Capture the cell that displays the provided text and extract its (x, y) central coordinate. 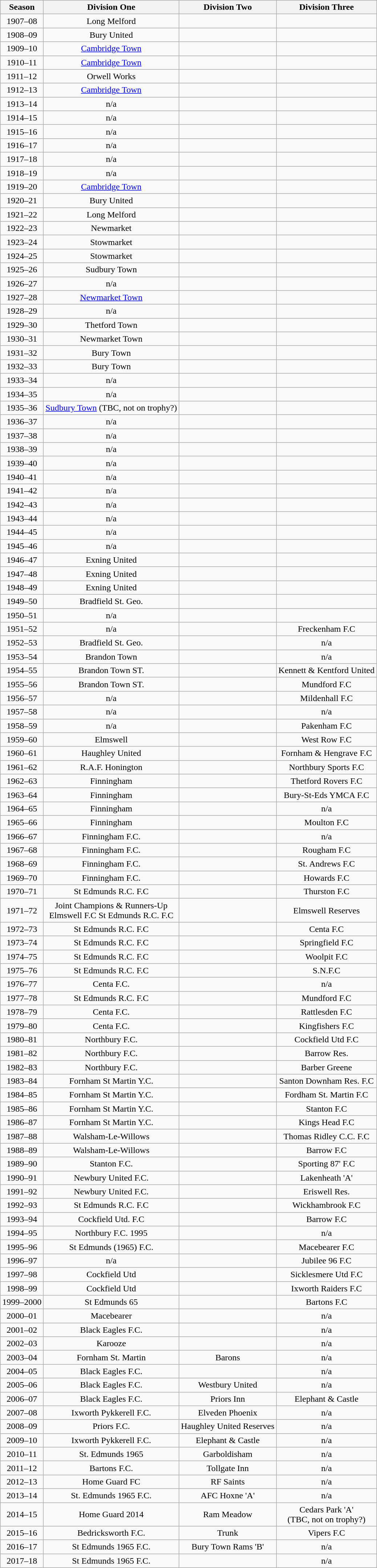
1948–49 (22, 587)
1919–20 (22, 187)
1956–57 (22, 698)
1950–51 (22, 615)
2012–13 (22, 1482)
Moulton F.C (327, 822)
Bury-St-Eds YMCA F.C (327, 795)
Lakenheath 'A' (327, 1178)
Ixworth Raiders F.C (327, 1288)
1952–53 (22, 643)
1934–35 (22, 394)
Elmswell Reserves (327, 911)
Haughley United Reserves (228, 1426)
1969–70 (22, 878)
2003–04 (22, 1357)
Macebearer (111, 1316)
Springfield F.C (327, 943)
Sudbury Town (TBC, not on trophy?) (111, 408)
2007–08 (22, 1413)
1926–27 (22, 284)
Cockfield Utd. F.C (111, 1219)
1931–32 (22, 353)
2015–16 (22, 1533)
2010–11 (22, 1454)
Bedricksworth F.C. (111, 1533)
1954–55 (22, 671)
1988–89 (22, 1150)
Home Guard FC (111, 1482)
Thurston F.C (327, 892)
Santon Downham Res. F.C (327, 1081)
Mildenhall F.C (327, 698)
1991–92 (22, 1192)
St Edmunds (1965) F.C. (111, 1247)
Macebearer F.C (327, 1247)
Stanton F.C. (111, 1164)
2002–03 (22, 1344)
St. Edmunds 1965 F.C. (111, 1495)
1960–61 (22, 753)
1999–2000 (22, 1302)
1966–67 (22, 836)
1972–73 (22, 929)
Tollgate Inn (228, 1468)
Pakenham F.C (327, 726)
Northbury Sports F.C (327, 767)
1961–62 (22, 767)
Trunk (228, 1533)
1958–59 (22, 726)
Howards F.C (327, 878)
1945–46 (22, 546)
St. Andrews F.C (327, 864)
1909–10 (22, 49)
2014–15 (22, 1514)
1927–28 (22, 297)
1937–38 (22, 436)
1923–24 (22, 242)
1959–60 (22, 740)
1997–98 (22, 1274)
1932–33 (22, 366)
1949–50 (22, 601)
AFC Hoxne 'A' (228, 1495)
1987–88 (22, 1136)
1982–83 (22, 1067)
Woolpit F.C (327, 957)
Sudbury Town (111, 270)
Division One (111, 7)
1920–21 (22, 201)
Vipers F.C (327, 1533)
1936–37 (22, 422)
2000–01 (22, 1316)
2005–06 (22, 1385)
1994–95 (22, 1233)
Rougham F.C (327, 850)
Centa F.C (327, 929)
1985–86 (22, 1109)
S.N.F.C (327, 970)
1922–23 (22, 228)
Bartons F.C. (111, 1468)
1924–25 (22, 256)
Division Three (327, 7)
1913–14 (22, 104)
Season (22, 7)
Thetford Town (111, 325)
1990–91 (22, 1178)
1925–26 (22, 270)
Eriswell Res. (327, 1192)
1916–17 (22, 145)
1983–84 (22, 1081)
Bury Town Rams 'B' (228, 1547)
Newmarket (111, 228)
Rattlesden F.C (327, 1012)
1910–11 (22, 62)
1981–82 (22, 1053)
1930–31 (22, 339)
2006–07 (22, 1399)
Orwell Works (111, 76)
Priors F.C. (111, 1426)
1977–78 (22, 998)
Elmswell (111, 740)
2013–14 (22, 1495)
Northbury F.C. 1995 (111, 1233)
1940–41 (22, 477)
Westbury United (228, 1385)
1980–81 (22, 1039)
Karooze (111, 1344)
2001–02 (22, 1330)
1953–54 (22, 657)
1996–97 (22, 1260)
1971–72 (22, 911)
Thetford Rovers F.C (327, 781)
Stanton F.C (327, 1109)
Barber Greene (327, 1067)
Elveden Phoenix (228, 1413)
1986–87 (22, 1123)
Haughley United (111, 753)
Ram Meadow (228, 1514)
1979–80 (22, 1026)
1957–58 (22, 712)
1978–79 (22, 1012)
West Row F.C (327, 740)
1970–71 (22, 892)
1943–44 (22, 518)
St. Edmunds 1965 (111, 1454)
Jubilee 96 F.C (327, 1260)
1907–08 (22, 21)
1973–74 (22, 943)
Home Guard 2014 (111, 1514)
1951–52 (22, 629)
1911–12 (22, 76)
1915–16 (22, 131)
Cockfield Utd F.C (327, 1039)
Freckenham F.C (327, 629)
1963–64 (22, 795)
Bartons F.C (327, 1302)
1993–94 (22, 1219)
1989–90 (22, 1164)
1955–56 (22, 684)
1968–69 (22, 864)
2016–17 (22, 1547)
1942–43 (22, 505)
Brandon Town (111, 657)
Fornham & Hengrave F.C (327, 753)
1914–15 (22, 118)
1938–39 (22, 449)
1946–47 (22, 560)
1929–30 (22, 325)
1965–66 (22, 822)
1928–29 (22, 311)
Division Two (228, 7)
Barons (228, 1357)
1984–85 (22, 1095)
Cedars Park 'A'(TBC, not on trophy?) (327, 1514)
Kennett & Kentford United (327, 671)
Wickhambrook F.C (327, 1205)
Joint Champions & Runners-UpElmswell F.C St Edmunds R.C. F.C (111, 911)
1933–34 (22, 380)
1974–75 (22, 957)
1939–40 (22, 463)
1967–68 (22, 850)
Sicklesmere Utd F.C (327, 1274)
Fornham St. Martin (111, 1357)
1976–77 (22, 984)
Thomas Ridley C.C. F.C (327, 1136)
1935–36 (22, 408)
2011–12 (22, 1468)
Fordham St. Martin F.C (327, 1095)
R.A.F. Honington (111, 767)
St Edmunds 65 (111, 1302)
Barrow Res. (327, 1053)
1941–42 (22, 491)
1944–45 (22, 532)
Kingfishers F.C (327, 1026)
1912–13 (22, 90)
2017–18 (22, 1561)
1962–63 (22, 781)
1947–48 (22, 574)
1917–18 (22, 159)
1995–96 (22, 1247)
Garboldisham (228, 1454)
1992–93 (22, 1205)
2008–09 (22, 1426)
2009–10 (22, 1440)
1918–19 (22, 173)
Priors Inn (228, 1399)
1998–99 (22, 1288)
2004–05 (22, 1371)
RF Saints (228, 1482)
1921–22 (22, 215)
1975–76 (22, 970)
1908–09 (22, 35)
1964–65 (22, 809)
Sporting 87' F.C (327, 1164)
Kings Head F.C (327, 1123)
